Pinpoint the cell where the given text exists, returning its (x, y) midpoint coordinate. 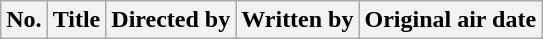
Written by (298, 20)
Title (76, 20)
No. (24, 20)
Original air date (450, 20)
Directed by (171, 20)
